Return (x, y) of the center of cell containing provided text 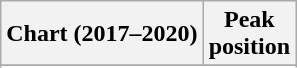
Peakposition (249, 34)
Chart (2017–2020) (102, 34)
